Provide the [x, y] coordinate of the cell's center where the given text is located.  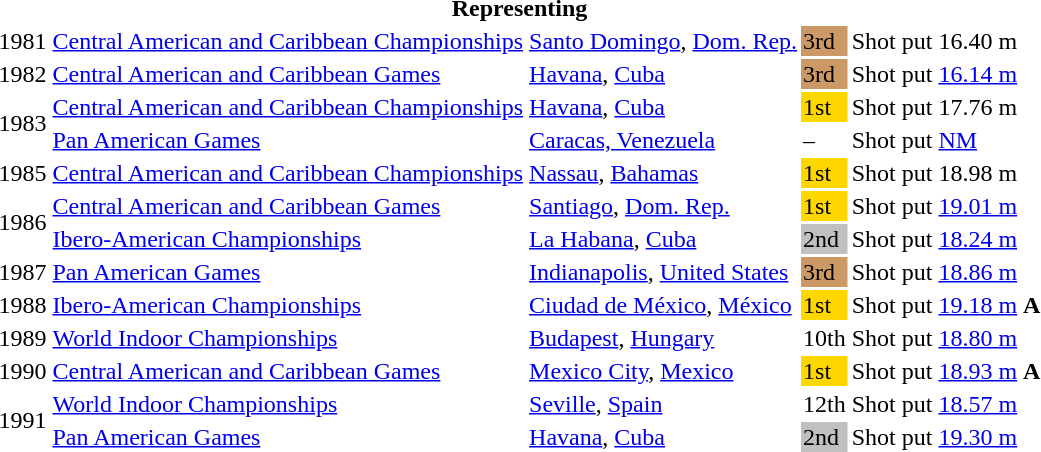
12th [825, 404]
Mexico City, Mexico [664, 371]
Budapest, Hungary [664, 338]
10th [825, 338]
Nassau, Bahamas [664, 173]
Seville, Spain [664, 404]
Indianapolis, United States [664, 272]
Caracas, Venezuela [664, 140]
Santiago, Dom. Rep. [664, 206]
Santo Domingo, Dom. Rep. [664, 41]
– [825, 140]
Ciudad de México, México [664, 305]
La Habana, Cuba [664, 239]
